Return the (x, y) coordinate for the center point of the cell that contains the specified text.  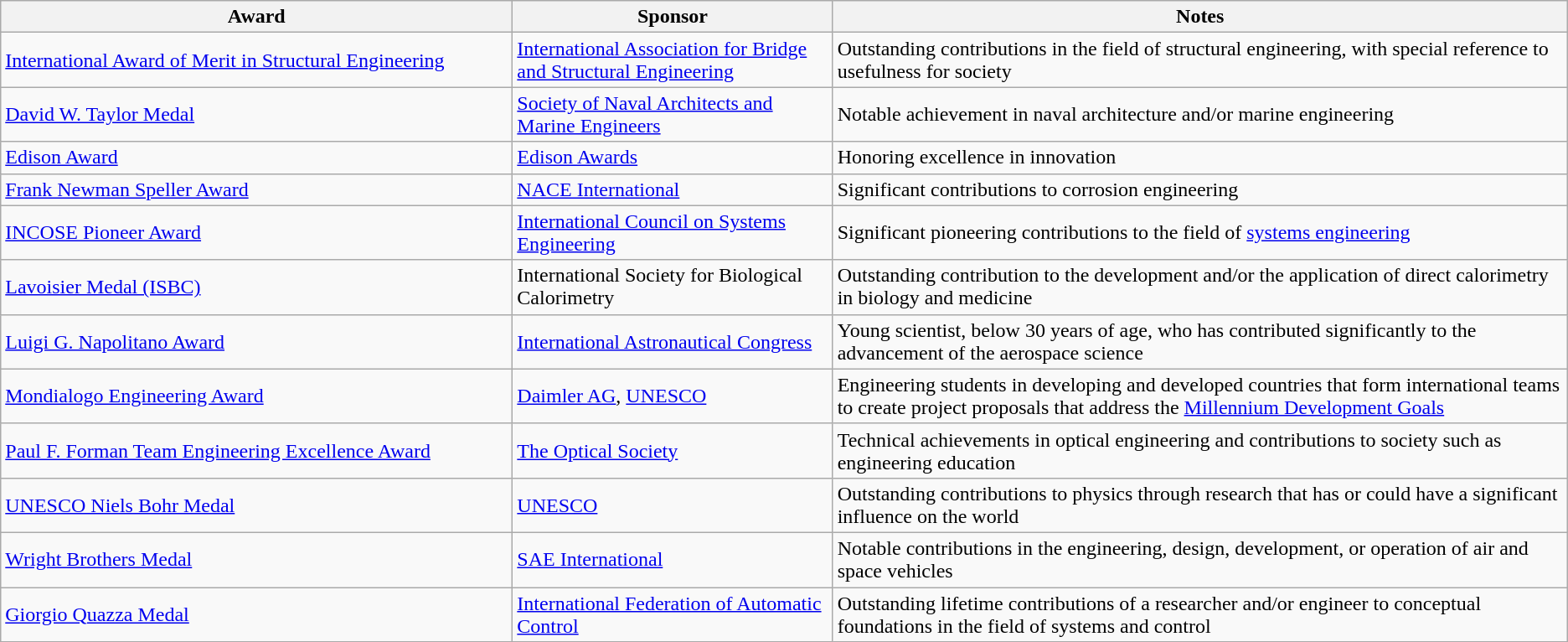
Outstanding contributions in the field of structural engineering, with special reference to usefulness for society (1199, 60)
Mondialogo Engineering Award (256, 396)
Notes (1199, 17)
Technical achievements in optical engineering and contributions to society such as engineering education (1199, 451)
Honoring excellence in innovation (1199, 158)
Frank Newman Speller Award (256, 189)
Outstanding contributions to physics through research that has or could have a significant influence on the world (1199, 505)
UNESCO (673, 505)
International Federation of Automatic Control (673, 614)
International Astronautical Congress (673, 342)
Notable achievement in naval architecture and/or marine engineering (1199, 114)
The Optical Society (673, 451)
Wright Brothers Medal (256, 560)
Notable contributions in the engineering, design, development, or operation of air and space vehicles (1199, 560)
NACE International (673, 189)
Edison Award (256, 158)
Lavoisier Medal (ISBC) (256, 287)
Luigi G. Napolitano Award (256, 342)
David W. Taylor Medal (256, 114)
International Council on Systems Engineering (673, 233)
International Association for Bridge and Structural Engineering (673, 60)
UNESCO Niels Bohr Medal (256, 505)
Giorgio Quazza Medal (256, 614)
Daimler AG, UNESCO (673, 396)
Significant pioneering contributions to the field of systems engineering (1199, 233)
International Award of Merit in Structural Engineering (256, 60)
Paul F. Forman Team Engineering Excellence Award (256, 451)
Sponsor (673, 17)
Society of Naval Architects and Marine Engineers (673, 114)
Edison Awards (673, 158)
INCOSE Pioneer Award (256, 233)
Significant contributions to corrosion engineering (1199, 189)
Award (256, 17)
International Society for Biological Calorimetry (673, 287)
Outstanding contribution to the development and/or the application of direct calorimetry in biology and medicine (1199, 287)
Outstanding lifetime contributions of a researcher and/or engineer to conceptual foundations in the field of systems and control (1199, 614)
Young scientist, below 30 years of age, who has contributed significantly to the advancement of the aerospace science (1199, 342)
SAE International (673, 560)
